Extract the (X, Y) coordinate from the center of the cell holding the provided text.  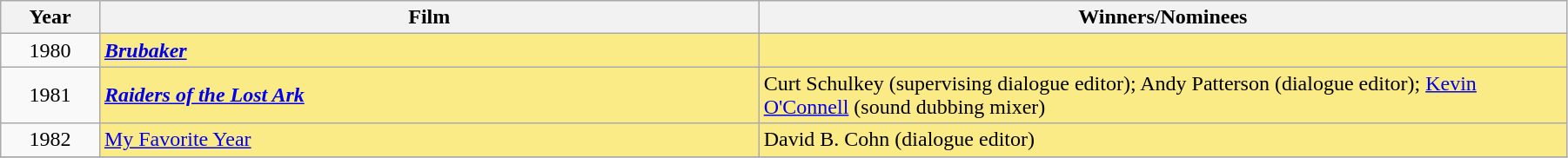
Raiders of the Lost Ark (429, 95)
David B. Cohn (dialogue editor) (1163, 140)
1981 (50, 95)
Brubaker (429, 50)
My Favorite Year (429, 140)
Year (50, 17)
1982 (50, 140)
Winners/Nominees (1163, 17)
1980 (50, 50)
Film (429, 17)
Curt Schulkey (supervising dialogue editor); Andy Patterson (dialogue editor); Kevin O'Connell (sound dubbing mixer) (1163, 95)
